Search for the cell housing the specified text and yield its (x, y) center coordinate. 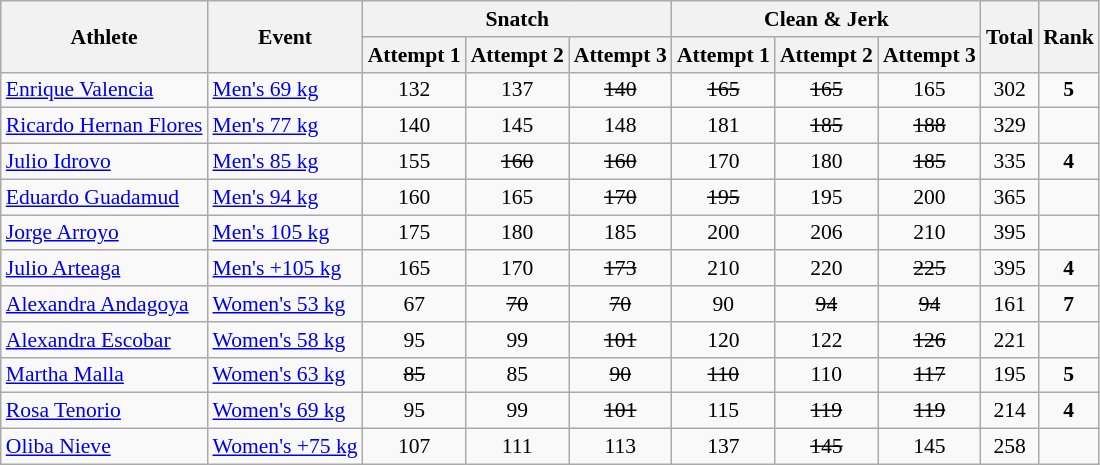
Men's 94 kg (284, 197)
Women's 53 kg (284, 304)
7 (1068, 304)
Women's 69 kg (284, 411)
107 (414, 447)
181 (724, 126)
Rank (1068, 36)
Martha Malla (104, 375)
Clean & Jerk (826, 19)
206 (826, 233)
Men's 85 kg (284, 162)
Women's 63 kg (284, 375)
115 (724, 411)
188 (930, 126)
Enrique Valencia (104, 90)
148 (620, 126)
113 (620, 447)
155 (414, 162)
Oliba Nieve (104, 447)
Athlete (104, 36)
Rosa Tenorio (104, 411)
Men's 77 kg (284, 126)
Total (1010, 36)
Men's 69 kg (284, 90)
161 (1010, 304)
Men's 105 kg (284, 233)
Women's 58 kg (284, 340)
173 (620, 269)
120 (724, 340)
117 (930, 375)
Men's +105 kg (284, 269)
132 (414, 90)
Ricardo Hernan Flores (104, 126)
Alexandra Andagoya (104, 304)
Snatch (518, 19)
225 (930, 269)
Julio Arteaga (104, 269)
Alexandra Escobar (104, 340)
214 (1010, 411)
122 (826, 340)
175 (414, 233)
329 (1010, 126)
67 (414, 304)
111 (518, 447)
126 (930, 340)
Women's +75 kg (284, 447)
220 (826, 269)
302 (1010, 90)
258 (1010, 447)
Julio Idrovo (104, 162)
Jorge Arroyo (104, 233)
335 (1010, 162)
365 (1010, 197)
221 (1010, 340)
Eduardo Guadamud (104, 197)
Event (284, 36)
